For the text-containing cell, return its midpoint in [x, y] coordinate format. 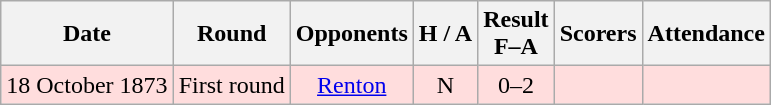
Attendance [706, 34]
H / A [445, 34]
18 October 1873 [87, 85]
N [445, 85]
Date [87, 34]
Renton [352, 85]
0–2 [516, 85]
First round [232, 85]
Scorers [598, 34]
Round [232, 34]
ResultF–A [516, 34]
Opponents [352, 34]
